Identify which cell holds the provided text, then report its [x, y] central coordinate. 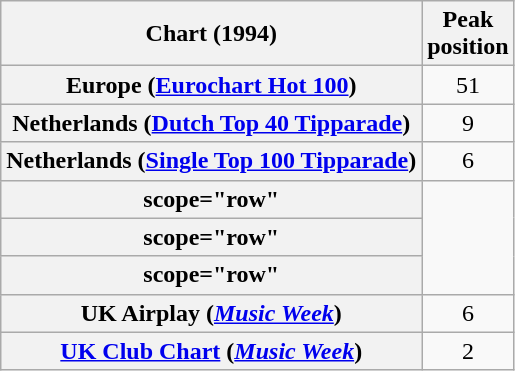
Netherlands (Dutch Top 40 Tipparade) [212, 123]
2 [468, 351]
Europe (Eurochart Hot 100) [212, 85]
Chart (1994) [212, 34]
9 [468, 123]
UK Airplay (Music Week) [212, 313]
Peakposition [468, 34]
Netherlands (Single Top 100 Tipparade) [212, 161]
UK Club Chart (Music Week) [212, 351]
51 [468, 85]
